Provide the [X, Y] coordinate of the cell's center where the given text is located.  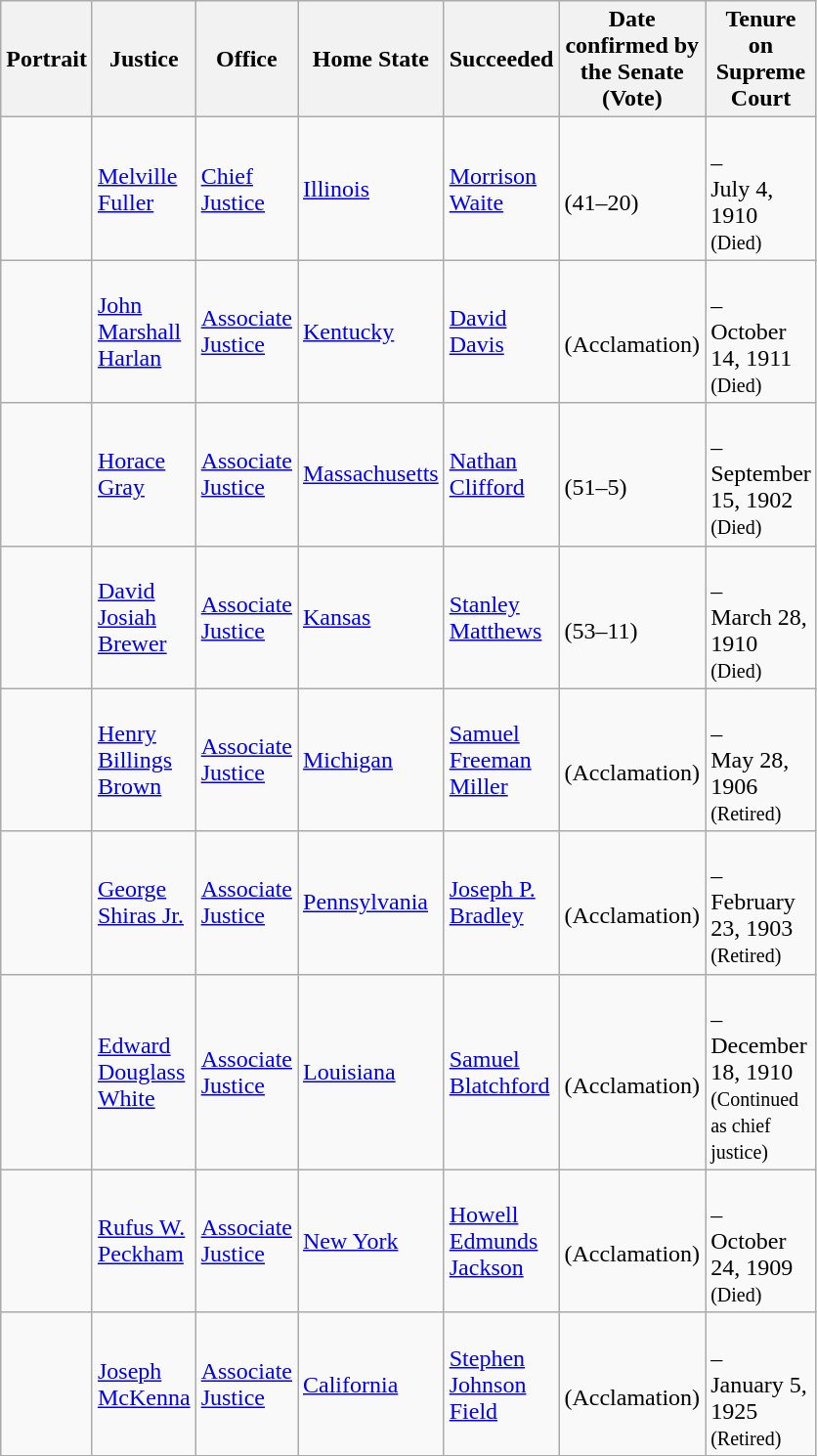
Henry Billings Brown [144, 760]
–January 5, 1925(Retired) [761, 1384]
Kansas [370, 617]
Edward Douglass White [144, 1072]
Rufus W. Peckham [144, 1241]
–March 28, 1910(Died) [761, 617]
George Shiras Jr. [144, 903]
–October 24, 1909(Died) [761, 1241]
John Marshall Harlan [144, 331]
David Josiah Brewer [144, 617]
Tenure on Supreme Court [761, 59]
Stanley Matthews [501, 617]
Howell Edmunds Jackson [501, 1241]
Samuel Freeman Miller [501, 760]
Portrait [47, 59]
Louisiana [370, 1072]
New York [370, 1241]
(41–20) [632, 189]
Joseph McKenna [144, 1384]
Justice [144, 59]
Massachusetts [370, 474]
–October 14, 1911(Died) [761, 331]
Succeeded [501, 59]
–December 18, 1910(Continued as chief justice) [761, 1072]
(51–5) [632, 474]
Horace Gray [144, 474]
Michigan [370, 760]
Pennsylvania [370, 903]
(53–11) [632, 617]
David Davis [501, 331]
Morrison Waite [501, 189]
Samuel Blatchford [501, 1072]
Kentucky [370, 331]
Joseph P. Bradley [501, 903]
–February 23, 1903(Retired) [761, 903]
Date confirmed by the Senate(Vote) [632, 59]
–September 15, 1902(Died) [761, 474]
Melville Fuller [144, 189]
Nathan Clifford [501, 474]
Office [246, 59]
Home State [370, 59]
Illinois [370, 189]
Chief Justice [246, 189]
–May 28, 1906(Retired) [761, 760]
Stephen Johnson Field [501, 1384]
California [370, 1384]
–July 4, 1910(Died) [761, 189]
